Return the (X, Y) coordinate for the center point of the cell that contains the specified text.  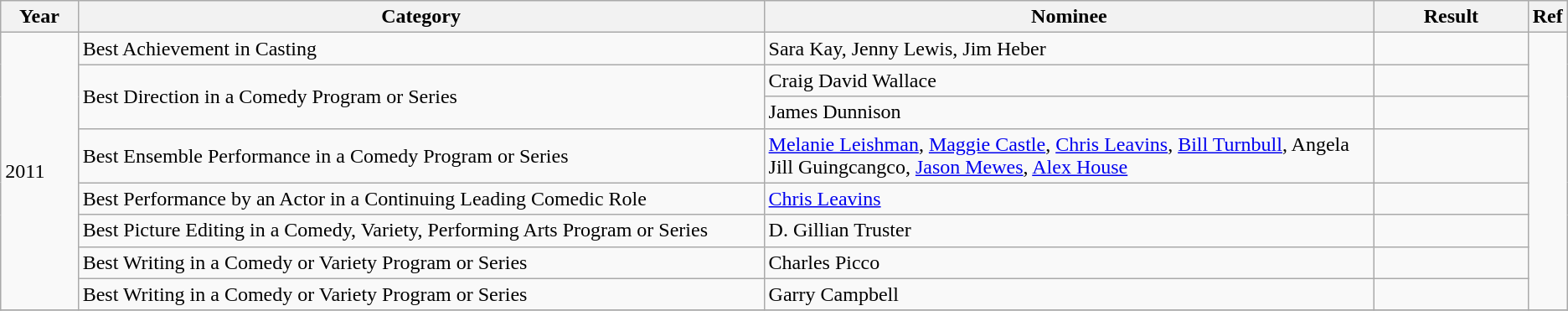
Garry Campbell (1069, 294)
Nominee (1069, 17)
Category (420, 17)
Ref (1548, 17)
Year (39, 17)
D. Gillian Truster (1069, 231)
Best Direction in a Comedy Program or Series (420, 96)
Charles Picco (1069, 262)
Melanie Leishman, Maggie Castle, Chris Leavins, Bill Turnbull, Angela Jill Guingcangco, Jason Mewes, Alex House (1069, 156)
James Dunnison (1069, 112)
2011 (39, 172)
Chris Leavins (1069, 199)
Sara Kay, Jenny Lewis, Jim Heber (1069, 49)
Best Ensemble Performance in a Comedy Program or Series (420, 156)
Best Achievement in Casting (420, 49)
Result (1451, 17)
Best Performance by an Actor in a Continuing Leading Comedic Role (420, 199)
Craig David Wallace (1069, 80)
Best Picture Editing in a Comedy, Variety, Performing Arts Program or Series (420, 231)
